Extract the [x, y] coordinate from the center of the cell holding the provided text.  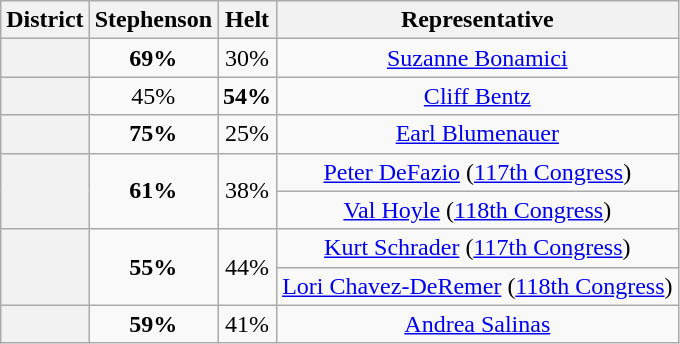
61% [153, 191]
25% [248, 134]
41% [248, 324]
Suzanne Bonamici [478, 58]
Representative [478, 20]
District [45, 20]
55% [153, 267]
69% [153, 58]
Helt [248, 20]
Cliff Bentz [478, 96]
75% [153, 134]
Peter DeFazio (117th Congress) [478, 172]
44% [248, 267]
Kurt Schrader (117th Congress) [478, 248]
Val Hoyle (118th Congress) [478, 210]
54% [248, 96]
Stephenson [153, 20]
38% [248, 191]
59% [153, 324]
30% [248, 58]
45% [153, 96]
Lori Chavez-DeRemer (118th Congress) [478, 286]
Earl Blumenauer [478, 134]
Andrea Salinas [478, 324]
